Locate the cell with the specified text and output its (X, Y) center coordinate. 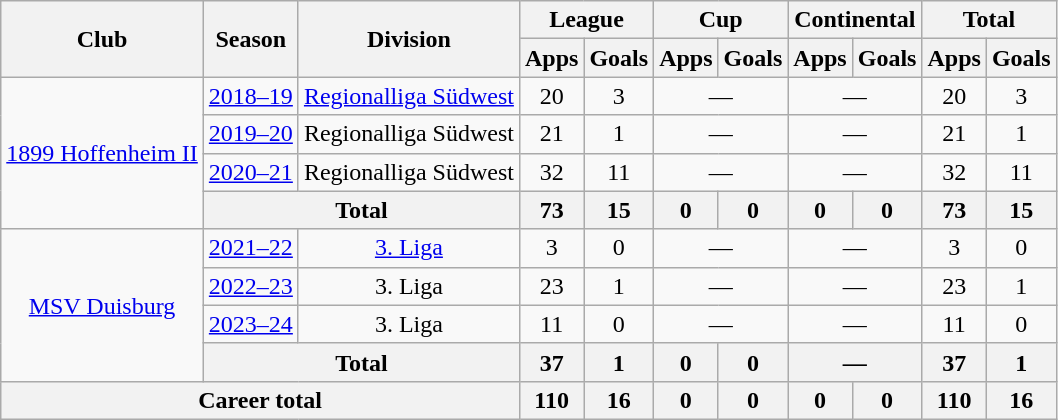
Cup (721, 20)
Season (250, 39)
League (586, 20)
Career total (260, 400)
Continental (855, 20)
MSV Duisburg (102, 305)
Division (408, 39)
2020–21 (250, 172)
2021–22 (250, 248)
2019–20 (250, 134)
2023–24 (250, 324)
2022–23 (250, 286)
1899 Hoffenheim II (102, 153)
Club (102, 39)
2018–19 (250, 96)
